Search for the cell housing the specified text and yield its [X, Y] center coordinate. 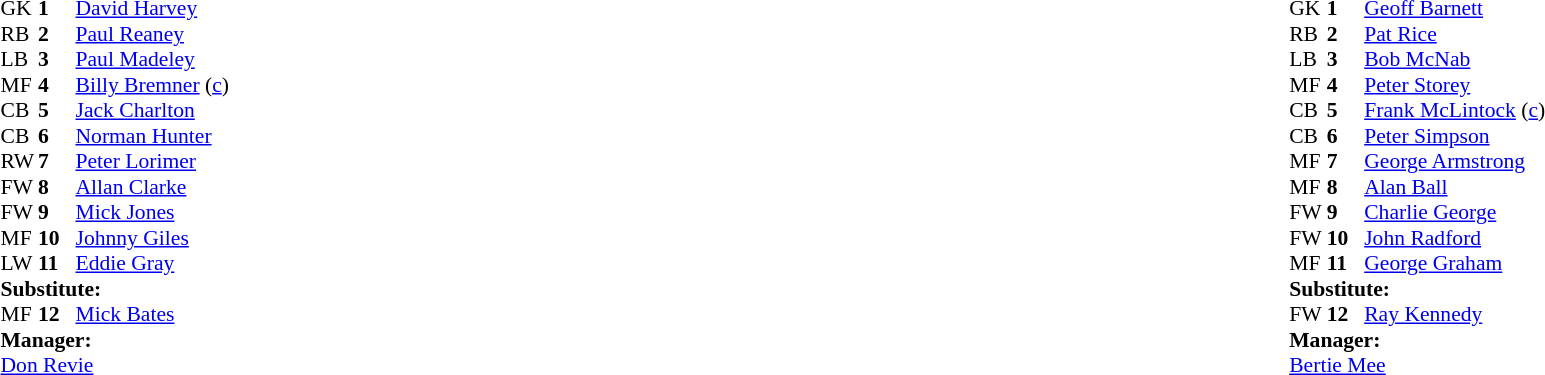
Pat Rice [1454, 34]
Bob McNab [1454, 59]
Peter Simpson [1454, 136]
John Radford [1454, 238]
RW [19, 161]
Mick Bates [152, 315]
Alan Ball [1454, 187]
Johnny Giles [152, 238]
Charlie George [1454, 213]
George Armstrong [1454, 161]
Peter Lorimer [152, 161]
Billy Bremner (c) [152, 85]
Mick Jones [152, 213]
Eddie Gray [152, 263]
Jack Charlton [152, 111]
Paul Madeley [152, 59]
Frank McLintock (c) [1454, 111]
LW [19, 263]
Norman Hunter [152, 136]
Ray Kennedy [1454, 315]
Paul Reaney [152, 34]
George Graham [1454, 263]
Peter Storey [1454, 85]
Allan Clarke [152, 187]
